Locate the cell with the specified text and output its [x, y] center coordinate. 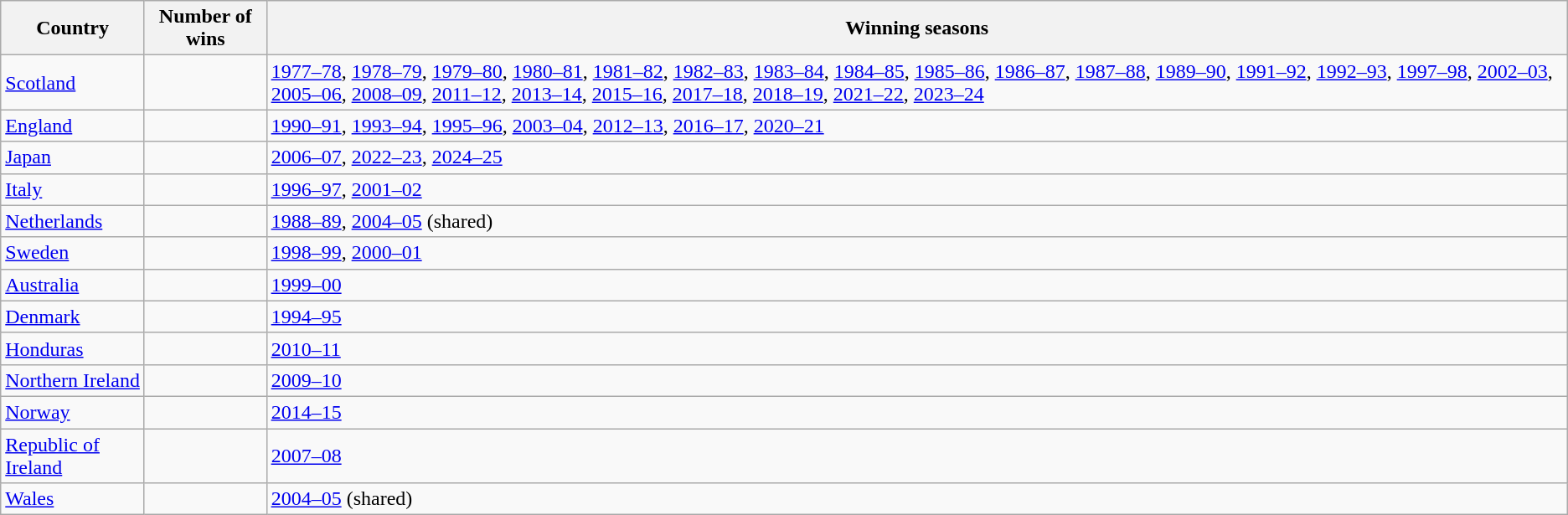
2004–05 (shared) [916, 499]
Scotland [73, 82]
Northern Ireland [73, 380]
Wales [73, 499]
1999–00 [916, 285]
1990–91, 1993–94, 1995–96, 2003–04, 2012–13, 2016–17, 2020–21 [916, 126]
Norway [73, 412]
1988–89, 2004–05 (shared) [916, 221]
Sweden [73, 253]
Australia [73, 285]
1994–95 [916, 317]
Netherlands [73, 221]
2010–11 [916, 348]
Number of wins [205, 28]
2014–15 [916, 412]
Denmark [73, 317]
Japan [73, 157]
2006–07, 2022–23, 2024–25 [916, 157]
2007–08 [916, 456]
Winning seasons [916, 28]
Honduras [73, 348]
1998–99, 2000–01 [916, 253]
Italy [73, 189]
1996–97, 2001–02 [916, 189]
2009–10 [916, 380]
England [73, 126]
Country [73, 28]
Republic of Ireland [73, 456]
